Scan for the cell matching the given text and deliver its [x, y] coordinate at center. 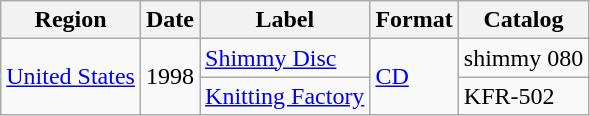
Shimmy Disc [285, 58]
United States [71, 77]
Catalog [523, 20]
Label [285, 20]
1998 [170, 77]
Date [170, 20]
shimmy 080 [523, 58]
Format [414, 20]
CD [414, 77]
KFR-502 [523, 96]
Knitting Factory [285, 96]
Region [71, 20]
